Identify which cell holds the provided text, then report its (X, Y) central coordinate. 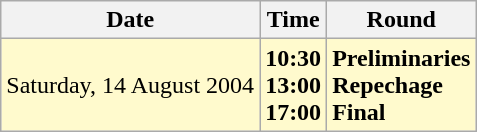
Time (294, 20)
Saturday, 14 August 2004 (130, 85)
Round (402, 20)
PreliminariesRepechageFinal (402, 85)
10:3013:0017:00 (294, 85)
Date (130, 20)
